Scan for the cell matching the given text and deliver its [X, Y] coordinate at center. 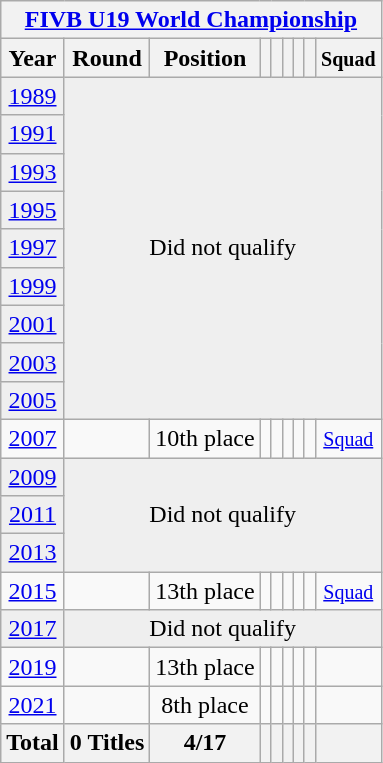
1995 [33, 210]
1989 [33, 96]
2019 [33, 667]
Round [107, 58]
2011 [33, 515]
1991 [33, 134]
4/17 [205, 743]
2005 [33, 400]
2003 [33, 362]
2015 [33, 591]
Position [205, 58]
Year [33, 58]
2013 [33, 553]
8th place [205, 705]
2007 [33, 438]
10th place [205, 438]
2001 [33, 324]
1997 [33, 248]
Total [33, 743]
2021 [33, 705]
1999 [33, 286]
FIVB U19 World Championship [191, 20]
2009 [33, 477]
0 Titles [107, 743]
1993 [33, 172]
2017 [33, 629]
